Scan for the cell matching the given text and deliver its [X, Y] coordinate at center. 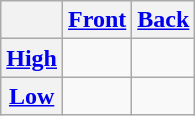
Front [98, 20]
Low [32, 96]
Back [164, 20]
High [32, 58]
